Extract the (x, y) coordinate from the center of the cell holding the provided text.  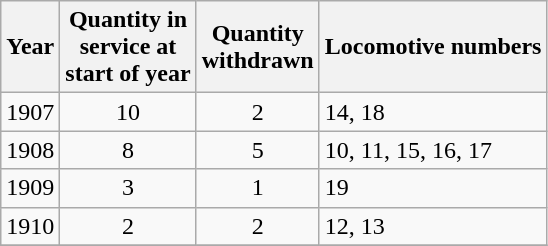
1908 (30, 150)
Quantitywithdrawn (258, 47)
5 (258, 150)
1910 (30, 226)
10 (128, 112)
14, 18 (433, 112)
Year (30, 47)
8 (128, 150)
19 (433, 188)
1 (258, 188)
10, 11, 15, 16, 17 (433, 150)
3 (128, 188)
1909 (30, 188)
1907 (30, 112)
12, 13 (433, 226)
Locomotive numbers (433, 47)
Quantity inservice atstart of year (128, 47)
